Provide the [x, y] coordinate of the cell's center where the given text is located.  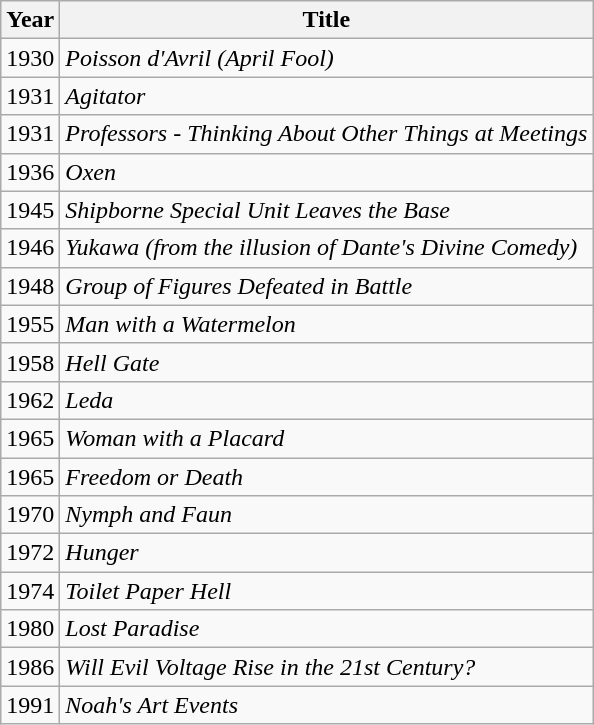
Hell Gate [326, 362]
Leda [326, 400]
1991 [30, 705]
1974 [30, 591]
Group of Figures Defeated in Battle [326, 286]
Agitator [326, 96]
Woman with a Placard [326, 438]
Nymph and Faun [326, 515]
Professors - Thinking About Other Things at Meetings [326, 134]
1930 [30, 58]
1970 [30, 515]
Year [30, 20]
Shipborne Special Unit Leaves the Base [326, 210]
1946 [30, 248]
1986 [30, 667]
1958 [30, 362]
1972 [30, 553]
Man with a Watermelon [326, 324]
Poisson d'Avril (April Fool) [326, 58]
Noah's Art Events [326, 705]
1948 [30, 286]
Title [326, 20]
Oxen [326, 172]
1955 [30, 324]
1945 [30, 210]
Lost Paradise [326, 629]
Yukawa (from the illusion of Dante's Divine Comedy) [326, 248]
1936 [30, 172]
Toilet Paper Hell [326, 591]
Hunger [326, 553]
Freedom or Death [326, 477]
1962 [30, 400]
Will Evil Voltage Rise in the 21st Century? [326, 667]
1980 [30, 629]
